Output the [x, y] coordinate of the center of the cell containing the given text.  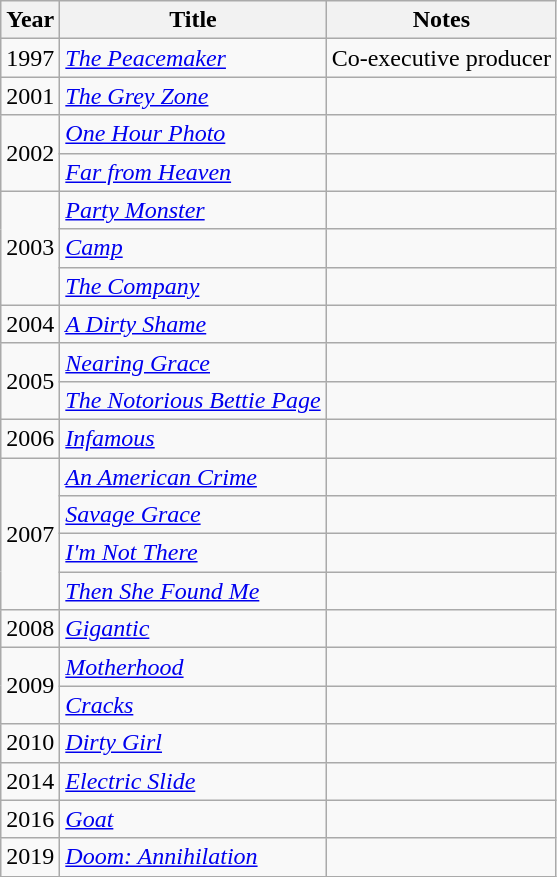
2006 [30, 438]
One Hour Photo [193, 134]
Camp [193, 248]
Title [193, 20]
2009 [30, 686]
Electric Slide [193, 781]
A Dirty Shame [193, 324]
Savage Grace [193, 515]
2007 [30, 534]
2004 [30, 324]
Goat [193, 819]
Then She Found Me [193, 591]
I'm Not There [193, 553]
Notes [441, 20]
1997 [30, 58]
2001 [30, 96]
Nearing Grace [193, 362]
The Notorious Bettie Page [193, 400]
Party Monster [193, 210]
Far from Heaven [193, 172]
Motherhood [193, 667]
2010 [30, 743]
An American Crime [193, 477]
Doom: Annihilation [193, 857]
The Company [193, 286]
Dirty Girl [193, 743]
Year [30, 20]
The Grey Zone [193, 96]
2008 [30, 629]
2016 [30, 819]
Cracks [193, 705]
2014 [30, 781]
2002 [30, 153]
Gigantic [193, 629]
Co-executive producer [441, 58]
Infamous [193, 438]
2003 [30, 248]
2019 [30, 857]
The Peacemaker [193, 58]
2005 [30, 381]
